For the text-containing cell, return its midpoint in [x, y] coordinate format. 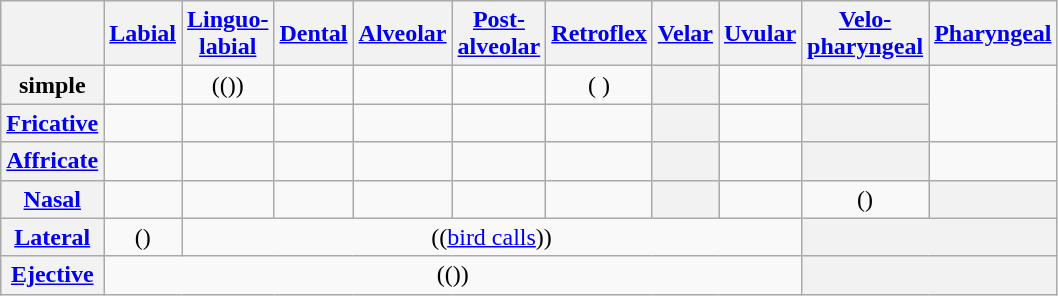
Ejective [52, 275]
Post-alveolar [499, 34]
Alveolar [402, 34]
Velar [685, 34]
((bird calls)) [492, 237]
Affricate [52, 161]
Velo-pharyngeal [866, 34]
Uvular [760, 34]
Nasal [52, 199]
simple [52, 85]
Dental [314, 34]
Retroflex [600, 34]
( ) [600, 85]
Labial [143, 34]
Pharyngeal [993, 34]
Lateral [52, 237]
Fricative [52, 123]
Linguo-labial [228, 34]
